Pinpoint the cell where the given text exists, returning its [x, y] midpoint coordinate. 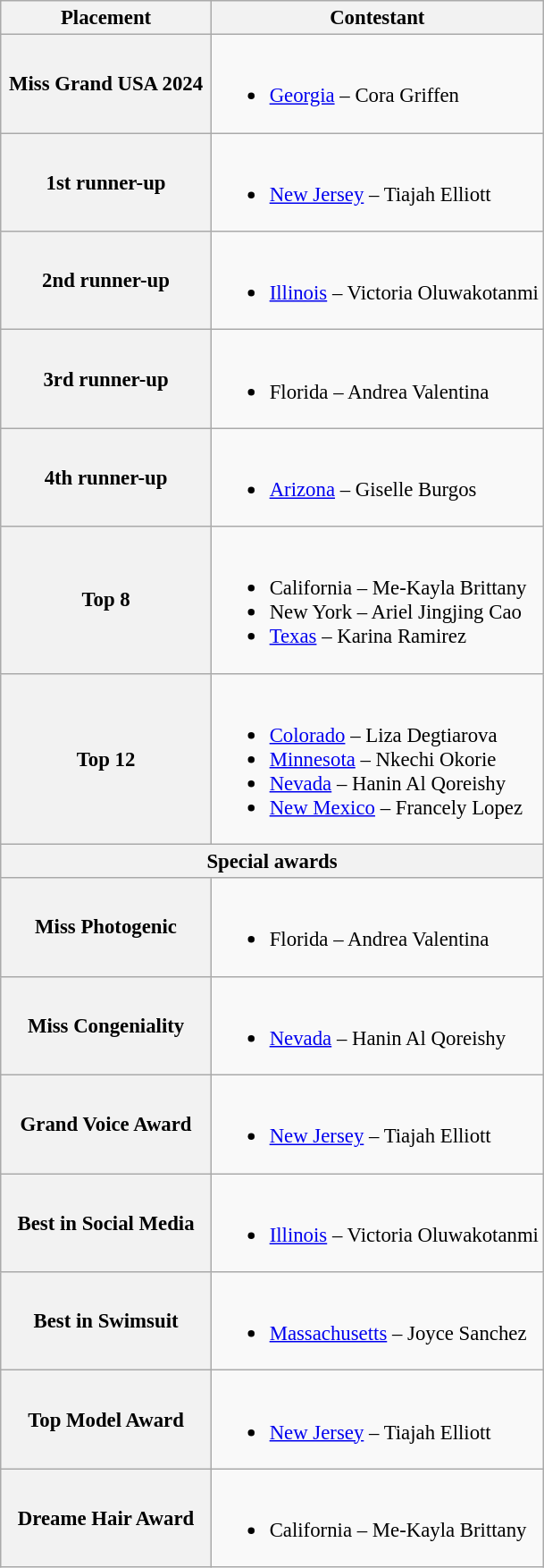
Miss Photogenic [106, 927]
California – Me-Kayla Brittany [377, 1518]
Georgia – Cora Griffen [377, 84]
Massachusetts – Joyce Sanchez [377, 1321]
Nevada – Hanin Al Qoreishy [377, 1025]
Best in Social Media [106, 1223]
2nd runner-up [106, 281]
Colorado – Liza DegtiarovaMinnesota – Nkechi OkorieNevada – Hanin Al QoreishyNew Mexico – Francely Lopez [377, 758]
3rd runner-up [106, 379]
Top 8 [106, 600]
Miss Grand USA 2024 [106, 84]
Dreame Hair Award [106, 1518]
Arizona – Giselle Burgos [377, 477]
1st runner-up [106, 182]
Miss Congeniality [106, 1025]
4th runner-up [106, 477]
Grand Voice Award [106, 1125]
Best in Swimsuit [106, 1321]
Special awards [272, 862]
Placement [106, 18]
California – Me-Kayla BrittanyNew York – Ariel Jingjing CaoTexas – Karina Ramirez [377, 600]
Contestant [377, 18]
Top 12 [106, 758]
Top Model Award [106, 1420]
